Return the (x, y) coordinate for the center point of the cell that contains the specified text.  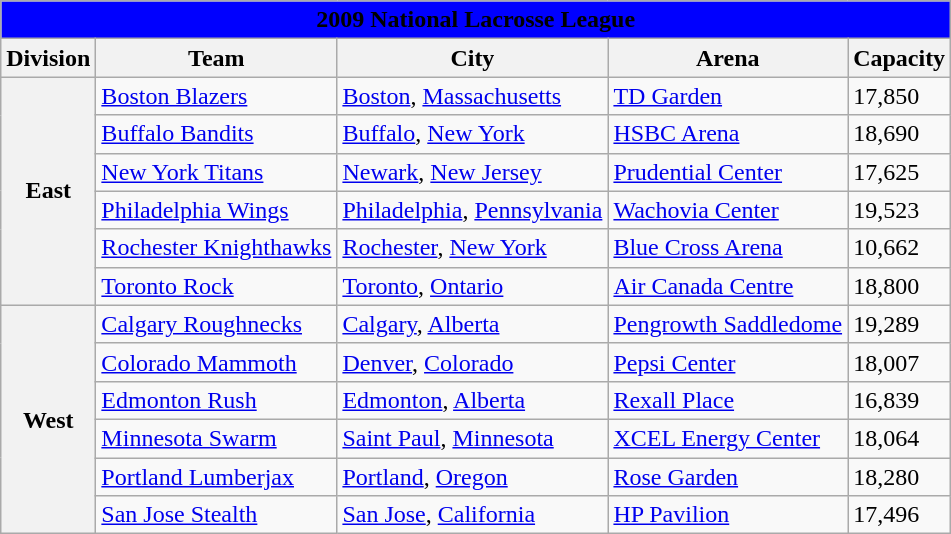
Arena (728, 58)
Boston, Massachusetts (472, 96)
10,662 (900, 248)
TD Garden (728, 96)
19,289 (900, 324)
Air Canada Centre (728, 286)
Pepsi Center (728, 362)
Saint Paul, Minnesota (472, 438)
17,850 (900, 96)
18,064 (900, 438)
19,523 (900, 210)
XCEL Energy Center (728, 438)
Toronto Rock (216, 286)
Prudential Center (728, 172)
Newark, New Jersey (472, 172)
Wachovia Center (728, 210)
18,280 (900, 477)
Blue Cross Arena (728, 248)
18,690 (900, 134)
New York Titans (216, 172)
Buffalo, New York (472, 134)
Division (48, 58)
East (48, 191)
Colorado Mammoth (216, 362)
Philadelphia, Pennsylvania (472, 210)
Rochester Knighthawks (216, 248)
Rose Garden (728, 477)
Minnesota Swarm (216, 438)
Portland Lumberjax (216, 477)
Edmonton, Alberta (472, 400)
17,625 (900, 172)
18,800 (900, 286)
HSBC Arena (728, 134)
Pengrowth Saddledome (728, 324)
Philadelphia Wings (216, 210)
Calgary Roughnecks (216, 324)
Boston Blazers (216, 96)
2009 National Lacrosse League (476, 20)
Calgary, Alberta (472, 324)
Toronto, Ontario (472, 286)
Denver, Colorado (472, 362)
San Jose, California (472, 515)
Portland, Oregon (472, 477)
West (48, 419)
Capacity (900, 58)
Buffalo Bandits (216, 134)
18,007 (900, 362)
HP Pavilion (728, 515)
Team (216, 58)
16,839 (900, 400)
San Jose Stealth (216, 515)
17,496 (900, 515)
Edmonton Rush (216, 400)
Rexall Place (728, 400)
Rochester, New York (472, 248)
City (472, 58)
